Return [x, y] of the center of cell containing provided text 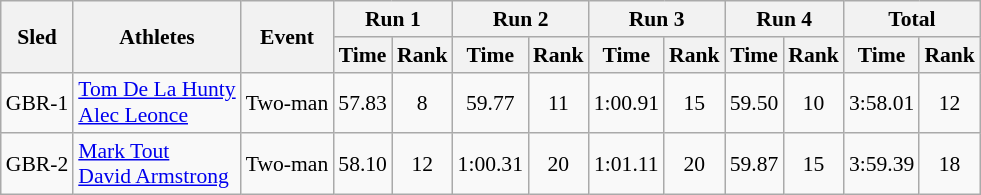
1:01.11 [626, 164]
3:58.01 [882, 102]
11 [558, 102]
8 [422, 102]
Event [288, 36]
59.77 [490, 102]
Mark ToutDavid Armstrong [156, 164]
57.83 [362, 102]
10 [814, 102]
GBR-2 [37, 164]
1:00.31 [490, 164]
Run 1 [392, 19]
3:59.39 [882, 164]
GBR-1 [37, 102]
Tom De La HuntyAlec Leonce [156, 102]
Sled [37, 36]
Run 2 [521, 19]
Run 4 [784, 19]
18 [950, 164]
59.87 [754, 164]
Athletes [156, 36]
Total [912, 19]
58.10 [362, 164]
59.50 [754, 102]
Run 3 [657, 19]
1:00.91 [626, 102]
